Identify which cell holds the provided text, then report its [X, Y] central coordinate. 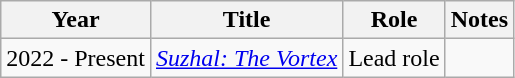
Year [76, 20]
Role [394, 20]
Notes [479, 20]
2022 - Present [76, 58]
Title [246, 20]
Lead role [394, 58]
Suzhal: The Vortex [246, 58]
